Find where the given text appears and provide that cell's center as [X, Y] coordinate. 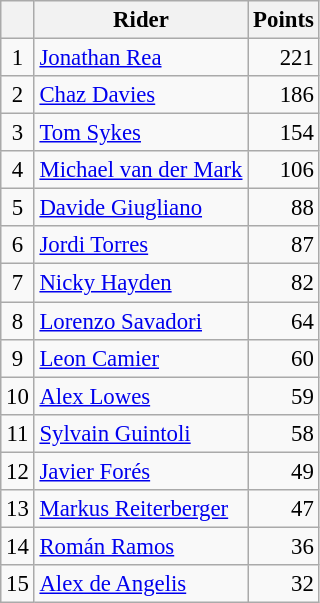
59 [284, 396]
154 [284, 133]
32 [284, 584]
Jonathan Rea [141, 58]
47 [284, 509]
15 [18, 584]
Alex Lowes [141, 396]
1 [18, 58]
3 [18, 133]
64 [284, 321]
Chaz Davies [141, 95]
Alex de Angelis [141, 584]
7 [18, 283]
Points [284, 20]
49 [284, 471]
9 [18, 358]
186 [284, 95]
4 [18, 170]
12 [18, 471]
88 [284, 208]
82 [284, 283]
Lorenzo Savadori [141, 321]
87 [284, 245]
Rider [141, 20]
13 [18, 509]
60 [284, 358]
14 [18, 546]
36 [284, 546]
58 [284, 433]
Tom Sykes [141, 133]
6 [18, 245]
Markus Reiterberger [141, 509]
Javier Forés [141, 471]
11 [18, 433]
Sylvain Guintoli [141, 433]
Román Ramos [141, 546]
10 [18, 396]
221 [284, 58]
2 [18, 95]
Leon Camier [141, 358]
Jordi Torres [141, 245]
Nicky Hayden [141, 283]
8 [18, 321]
Davide Giugliano [141, 208]
106 [284, 170]
5 [18, 208]
Michael van der Mark [141, 170]
